Search for the cell housing the specified text and yield its [x, y] center coordinate. 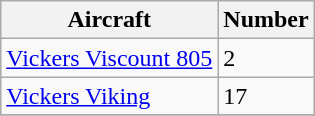
17 [266, 96]
2 [266, 58]
Vickers Viking [110, 96]
Vickers Viscount 805 [110, 58]
Number [266, 20]
Aircraft [110, 20]
